Determine the [x, y] coordinate at the center of the cell enclosing the given text.  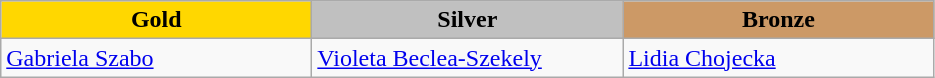
Gabriela Szabo [156, 58]
Silver [468, 20]
Gold [156, 20]
Lidia Chojecka [778, 58]
Bronze [778, 20]
Violeta Beclea-Szekely [468, 58]
